Pinpoint the cell where the given text exists, returning its (X, Y) midpoint coordinate. 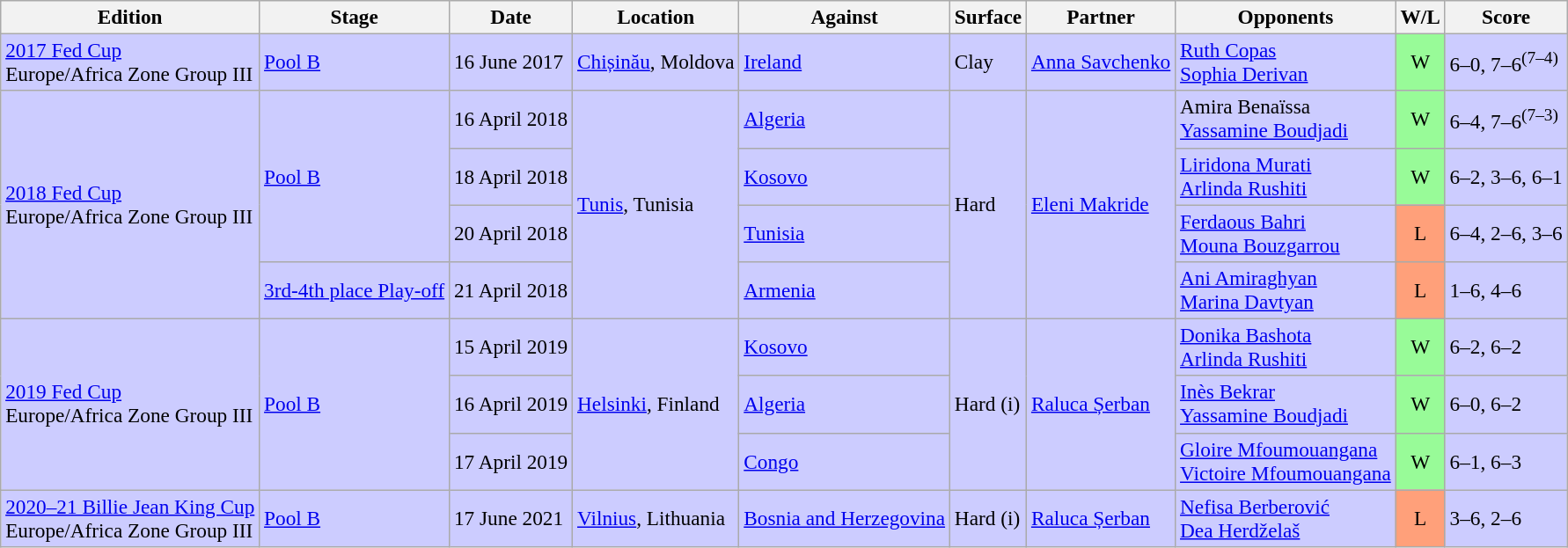
Inès Bekrar Yassamine Boudjadi (1286, 405)
Armenia (845, 290)
Amira Benaïssa Yassamine Boudjadi (1286, 120)
Partner (1102, 17)
Bosnia and Herzegovina (845, 517)
Hard (987, 204)
3–6, 2–6 (1506, 517)
Ferdaous Bahri Mouna Bouzgarrou (1286, 232)
Clay (987, 62)
Ruth Copas Sophia Derivan (1286, 62)
Tunisia (845, 232)
Location (656, 17)
Nefisa Berberović Dea Herdželaš (1286, 517)
Opponents (1286, 17)
16 April 2019 (511, 405)
Ireland (845, 62)
Surface (987, 17)
6–2, 6–2 (1506, 347)
Liridona Murati Arlinda Rushiti (1286, 176)
17 April 2019 (511, 461)
Ani Amiraghyan Marina Davtyan (1286, 290)
Stage (355, 17)
2017 Fed Cup Europe/Africa Zone Group III (130, 62)
6–2, 3–6, 6–1 (1506, 176)
2020–21 Billie Jean King Cup Europe/Africa Zone Group III (130, 517)
Helsinki, Finland (656, 404)
6–1, 6–3 (1506, 461)
Tunis, Tunisia (656, 204)
3rd-4th place Play-off (355, 290)
Chișinău, Moldova (656, 62)
6–0, 6–2 (1506, 405)
Gloire Mfoumouangana Victoire Mfoumouangana (1286, 461)
Edition (130, 17)
16 June 2017 (511, 62)
Vilnius, Lithuania (656, 517)
W/L (1420, 17)
Anna Savchenko (1102, 62)
16 April 2018 (511, 120)
6–4, 7–6(7–3) (1506, 120)
Eleni Makride (1102, 204)
6–4, 2–6, 3–6 (1506, 232)
20 April 2018 (511, 232)
1–6, 4–6 (1506, 290)
Congo (845, 461)
Against (845, 17)
Score (1506, 17)
Date (511, 17)
18 April 2018 (511, 176)
21 April 2018 (511, 290)
17 June 2021 (511, 517)
2019 Fed Cup Europe/Africa Zone Group III (130, 404)
2018 Fed Cup Europe/Africa Zone Group III (130, 204)
Donika Bashota Arlinda Rushiti (1286, 347)
6–0, 7–6(7–4) (1506, 62)
15 April 2019 (511, 347)
